Provide the [X, Y] coordinate of the cell's center where the given text is located.  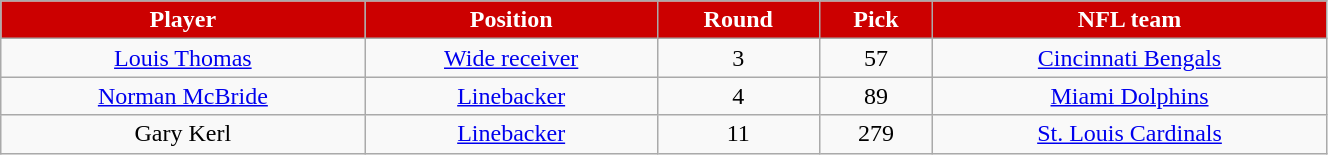
Gary Kerl [183, 134]
Round [738, 20]
279 [876, 134]
Player [183, 20]
Miami Dolphins [1130, 96]
11 [738, 134]
57 [876, 58]
Louis Thomas [183, 58]
Pick [876, 20]
NFL team [1130, 20]
Cincinnati Bengals [1130, 58]
3 [738, 58]
4 [738, 96]
89 [876, 96]
Position [511, 20]
St. Louis Cardinals [1130, 134]
Norman McBride [183, 96]
Wide receiver [511, 58]
